Locate the cell with the specified text and output its [X, Y] center coordinate. 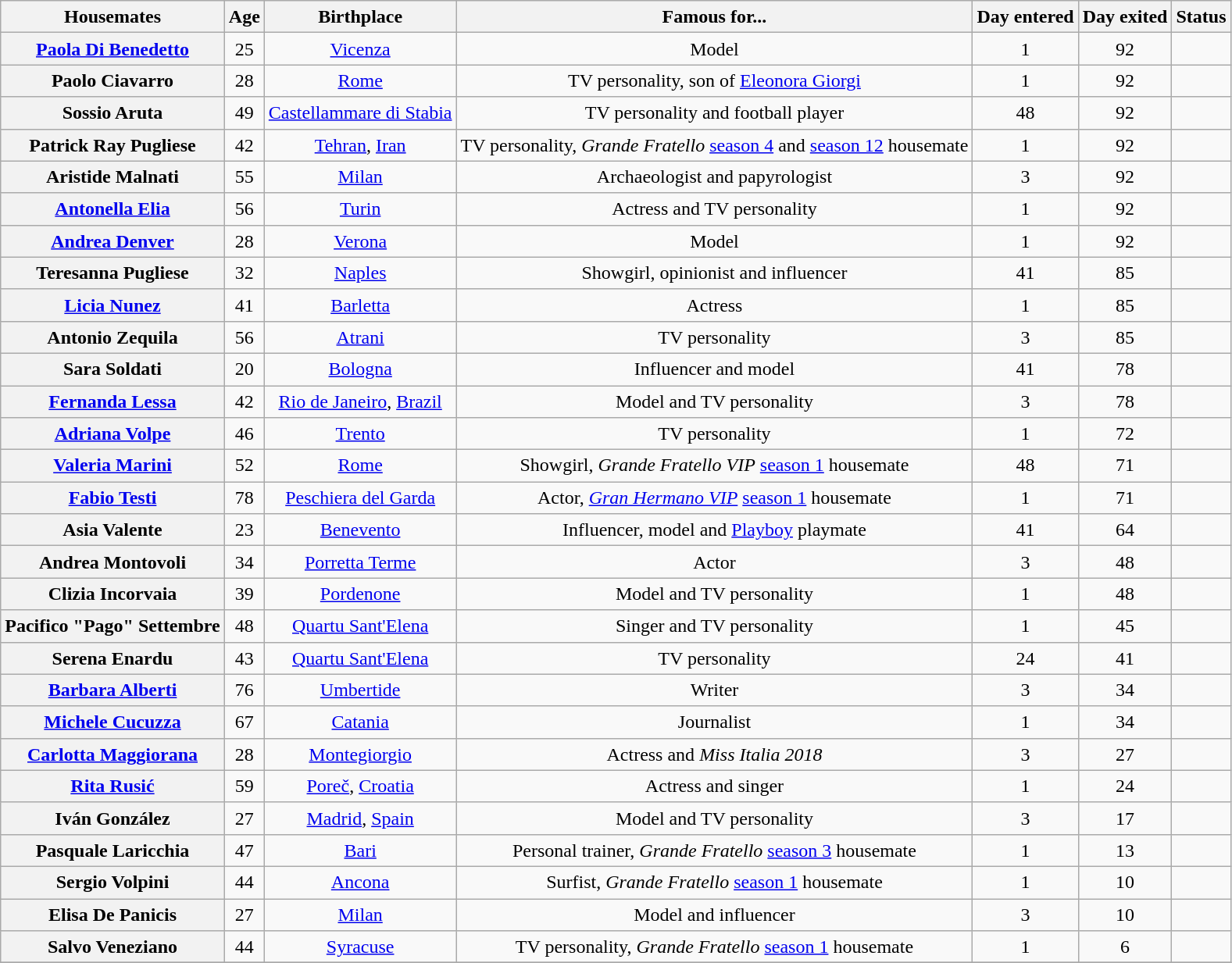
Michele Cucuzza [112, 722]
Elisa De Panicis [112, 914]
Ancona [360, 883]
39 [244, 594]
49 [244, 112]
Antonella Elia [112, 209]
TV personality, Grande Fratello season 1 housemate [714, 947]
67 [244, 722]
Trento [360, 434]
Sergio Volpini [112, 883]
76 [244, 690]
23 [244, 530]
Aristide Malnati [112, 177]
Andrea Montovoli [112, 562]
47 [244, 850]
TV personality, son of Eleonora Giorgi [714, 81]
Barletta [360, 305]
Iván González [112, 819]
Model and influencer [714, 914]
Teresanna Pugliese [112, 273]
Fabio Testi [112, 498]
Surfist, Grande Fratello season 1 housemate [714, 883]
Status [1202, 17]
Showgirl, Grande Fratello VIP season 1 housemate [714, 465]
Castellammare di Stabia [360, 112]
Actress and TV personality [714, 209]
Actor, Gran Hermano VIP season 1 housemate [714, 498]
45 [1125, 626]
Paolo Ciavarro [112, 81]
Actor [714, 562]
Actress and Miss Italia 2018 [714, 754]
Peschiera del Garda [360, 498]
Salvo Veneziano [112, 947]
55 [244, 177]
59 [244, 786]
Personal trainer, Grande Fratello season 3 housemate [714, 850]
Barbara Alberti [112, 690]
13 [1125, 850]
Rio de Janeiro, Brazil [360, 401]
Patrick Ray Pugliese [112, 145]
Archaeologist and papyrologist [714, 177]
Singer and TV personality [714, 626]
Housemates [112, 17]
Showgirl, opinionist and influencer [714, 273]
Licia Nunez [112, 305]
Carlotta Maggiorana [112, 754]
Andrea Denver [112, 241]
6 [1125, 947]
Paola Di Benedetto [112, 48]
Pordenone [360, 594]
Actress and singer [714, 786]
Asia Valente [112, 530]
TV personality and football player [714, 112]
Umbertide [360, 690]
Benevento [360, 530]
Writer [714, 690]
25 [244, 48]
17 [1125, 819]
Adriana Volpe [112, 434]
72 [1125, 434]
Turin [360, 209]
Catania [360, 722]
Naples [360, 273]
Antonio Zequila [112, 337]
TV personality, Grande Fratello season 4 and season 12 housemate [714, 145]
Fernanda Lessa [112, 401]
Pacifico "Pago" Settembre [112, 626]
Rita Rusić [112, 786]
Day entered [1025, 17]
Tehran, Iran [360, 145]
Age [244, 17]
Atrani [360, 337]
43 [244, 658]
Birthplace [360, 17]
20 [244, 369]
Bologna [360, 369]
Vicenza [360, 48]
64 [1125, 530]
Influencer, model and Playboy playmate [714, 530]
Montegiorgio [360, 754]
Verona [360, 241]
Pasquale Laricchia [112, 850]
Sara Soldati [112, 369]
Actress [714, 305]
52 [244, 465]
Famous for... [714, 17]
Madrid, Spain [360, 819]
Clizia Incorvaia [112, 594]
Serena Enardu [112, 658]
Sossio Aruta [112, 112]
Syracuse [360, 947]
Poreč, Croatia [360, 786]
Day exited [1125, 17]
Journalist [714, 722]
32 [244, 273]
Bari [360, 850]
Valeria Marini [112, 465]
Porretta Terme [360, 562]
46 [244, 434]
Influencer and model [714, 369]
